Pinpoint the cell where the given text exists, returning its [x, y] midpoint coordinate. 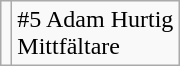
#5 Adam HurtigMittfältare [96, 34]
